Provide the (x, y) coordinate of the cell's center where the given text is located.  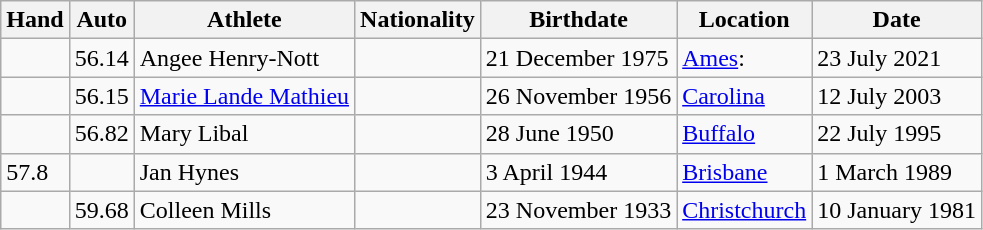
Ames: (744, 58)
21 December 1975 (578, 58)
12 July 2003 (897, 96)
Auto (102, 20)
Nationality (418, 20)
56.15 (102, 96)
56.82 (102, 134)
Christchurch (744, 210)
28 June 1950 (578, 134)
Buffalo (744, 134)
Date (897, 20)
59.68 (102, 210)
Location (744, 20)
Birthdate (578, 20)
57.8 (35, 172)
Mary Libal (244, 134)
Colleen Mills (244, 210)
23 July 2021 (897, 58)
23 November 1933 (578, 210)
56.14 (102, 58)
3 April 1944 (578, 172)
26 November 1956 (578, 96)
10 January 1981 (897, 210)
Jan Hynes (244, 172)
Angee Henry-Nott (244, 58)
Hand (35, 20)
Carolina (744, 96)
Athlete (244, 20)
Brisbane (744, 172)
1 March 1989 (897, 172)
22 July 1995 (897, 134)
Marie Lande Mathieu (244, 96)
